Detect which cell encompasses the target text, then output its (x, y) center coordinate. 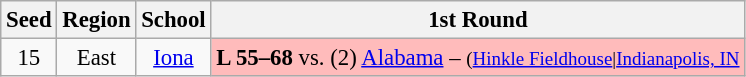
East (96, 58)
L 55–68 vs. (2) Alabama – (Hinkle Fieldhouse|Indianapolis, IN (478, 58)
Region (96, 20)
1st Round (478, 20)
School (174, 20)
Seed (29, 20)
15 (29, 58)
Iona (174, 58)
